Detect which cell encompasses the target text, then output its [X, Y] center coordinate. 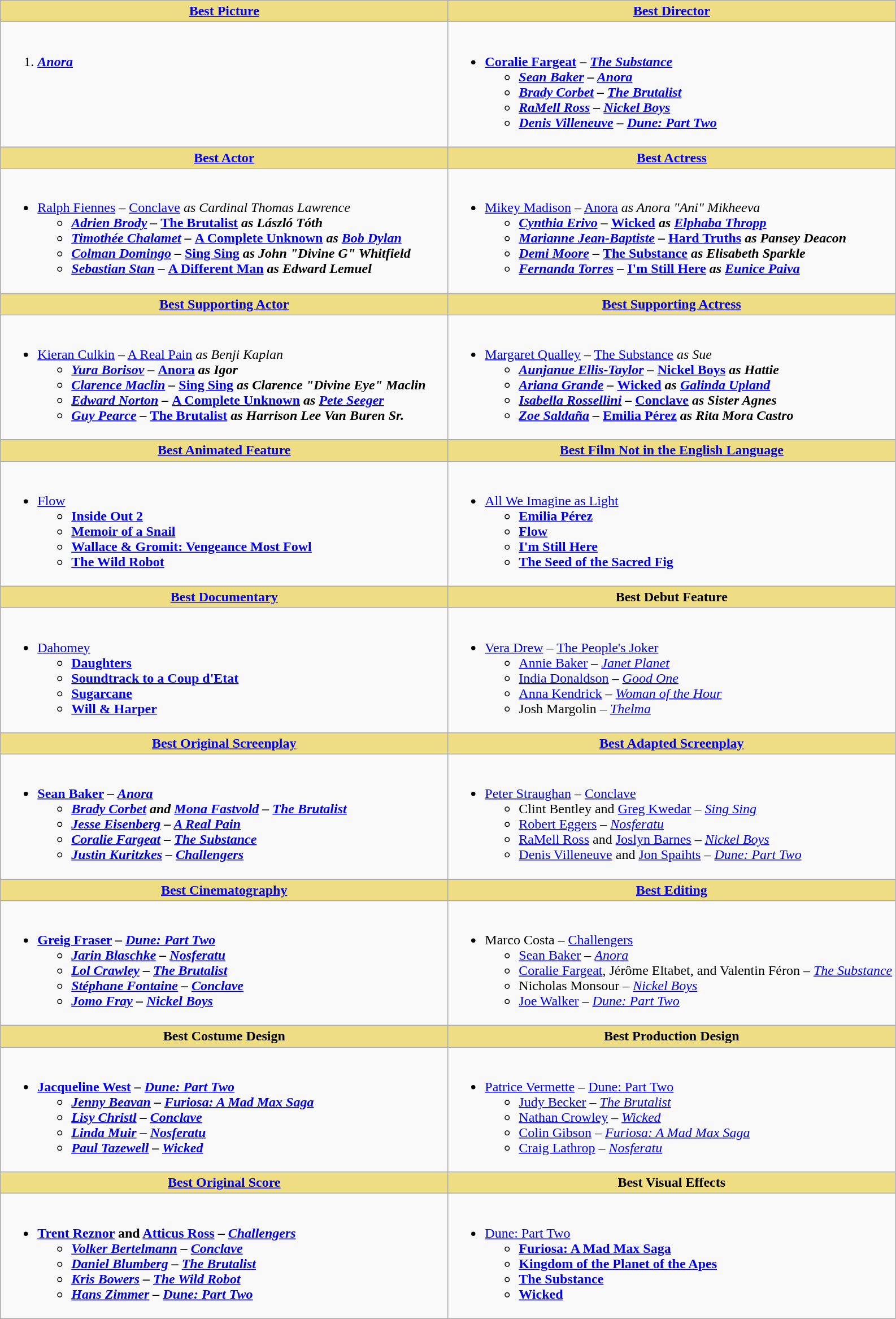
Best Visual Effects [672, 1183]
Best Debut Feature [672, 597]
Best Editing [672, 890]
Anora [224, 85]
Best Actress [672, 158]
Best Original Screenplay [224, 743]
Best Director [672, 11]
Best Original Score [224, 1183]
Best Picture [224, 11]
Best Supporting Actor [224, 304]
FlowInside Out 2Memoir of a SnailWallace & Gromit: Vengeance Most FowlThe Wild Robot [224, 523]
Best Costume Design [224, 1036]
DahomeyDaughtersSoundtrack to a Coup d'EtatSugarcaneWill & Harper [224, 670]
All We Imagine as LightEmilia PérezFlowI'm Still HereThe Seed of the Sacred Fig [672, 523]
Dune: Part TwoFuriosa: A Mad Max SagaKingdom of the Planet of the ApesThe SubstanceWicked [672, 1256]
Patrice Vermette – Dune: Part TwoJudy Becker – The BrutalistNathan Crowley – WickedColin Gibson – Furiosa: A Mad Max SagaCraig Lathrop – Nosferatu [672, 1110]
Greig Fraser – Dune: Part TwoJarin Blaschke – NosferatuLol Crawley – The BrutalistStéphane Fontaine – ConclaveJomo Fray – Nickel Boys [224, 963]
Best Animated Feature [224, 450]
Best Documentary [224, 597]
Jacqueline West – Dune: Part TwoJenny Beavan – Furiosa: A Mad Max SagaLisy Christl – ConclaveLinda Muir – NosferatuPaul Tazewell – Wicked [224, 1110]
Coralie Fargeat – The SubstanceSean Baker – AnoraBrady Corbet – The BrutalistRaMell Ross – Nickel BoysDenis Villeneuve – Dune: Part Two [672, 85]
Best Film Not in the English Language [672, 450]
Best Cinematography [224, 890]
Vera Drew – The People's JokerAnnie Baker – Janet PlanetIndia Donaldson – Good OneAnna Kendrick – Woman of the HourJosh Margolin – Thelma [672, 670]
Best Actor [224, 158]
Best Adapted Screenplay [672, 743]
Best Production Design [672, 1036]
Best Supporting Actress [672, 304]
